Detect which cell encompasses the target text, then output its (x, y) center coordinate. 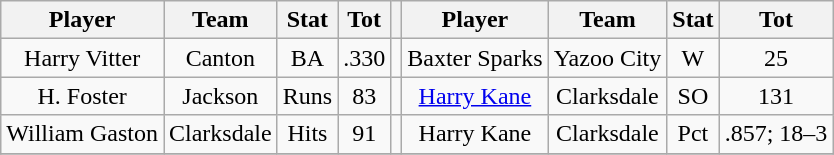
Runs (307, 96)
Harry Vitter (82, 58)
SO (693, 96)
Yazoo City (608, 58)
131 (776, 96)
.330 (364, 58)
25 (776, 58)
83 (364, 96)
Jackson (221, 96)
Canton (221, 58)
91 (364, 134)
William Gaston (82, 134)
BA (307, 58)
Pct (693, 134)
.857; 18–3 (776, 134)
Hits (307, 134)
Baxter Sparks (475, 58)
W (693, 58)
H. Foster (82, 96)
